From the cell containing the given text, extract its center point as [x, y] coordinate. 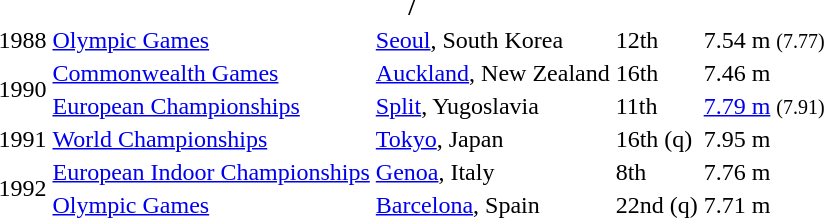
16th (q) [656, 139]
European Indoor Championships [211, 172]
16th [656, 73]
Auckland, New Zealand [492, 73]
Seoul, South Korea [492, 40]
Genoa, Italy [492, 172]
Commonwealth Games [211, 73]
11th [656, 106]
12th [656, 40]
World Championships [211, 139]
Split, Yugoslavia [492, 106]
8th [656, 172]
Tokyo, Japan [492, 139]
Olympic Games [211, 40]
European Championships [211, 106]
